Locate the cell with the specified text and output its (X, Y) center coordinate. 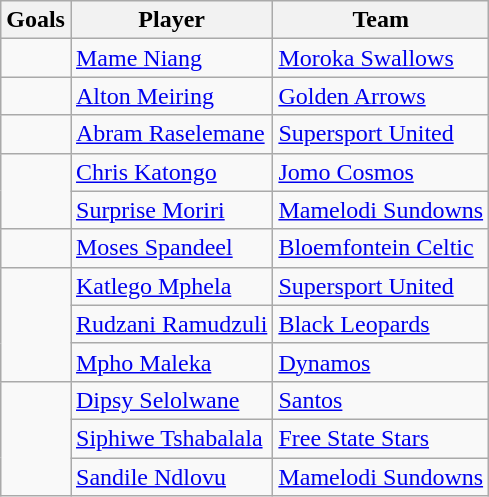
Sandile Ndlovu (171, 477)
Abram Raselemane (171, 134)
Dynamos (381, 362)
Goals (36, 20)
Rudzani Ramudzuli (171, 324)
Mame Niang (171, 58)
Chris Katongo (171, 172)
Dipsy Selolwane (171, 400)
Katlego Mphela (171, 286)
Golden Arrows (381, 96)
Santos (381, 400)
Surprise Moriri (171, 210)
Free State Stars (381, 438)
Black Leopards (381, 324)
Player (171, 20)
Moroka Swallows (381, 58)
Siphiwe Tshabalala (171, 438)
Bloemfontein Celtic (381, 248)
Team (381, 20)
Alton Meiring (171, 96)
Moses Spandeel (171, 248)
Mpho Maleka (171, 362)
Jomo Cosmos (381, 172)
